Locate the cell with the specified text and output its (x, y) center coordinate. 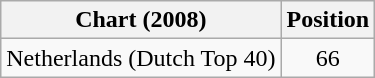
66 (328, 58)
Chart (2008) (141, 20)
Netherlands (Dutch Top 40) (141, 58)
Position (328, 20)
